Return the [x, y] coordinate for the center point of the cell that contains the specified text.  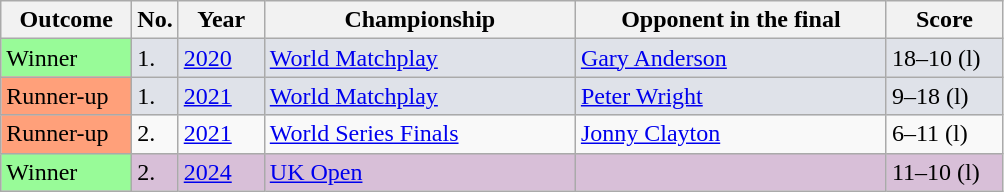
Peter Wright [730, 96]
2024 [221, 172]
2020 [221, 58]
9–18 (l) [944, 96]
Championship [420, 20]
UK Open [420, 172]
World Series Finals [420, 134]
Score [944, 20]
Opponent in the final [730, 20]
No. [155, 20]
Jonny Clayton [730, 134]
11–10 (l) [944, 172]
Gary Anderson [730, 58]
Year [221, 20]
6–11 (l) [944, 134]
Outcome [66, 20]
18–10 (l) [944, 58]
